Output the (X, Y) coordinate of the center of the cell containing the given text.  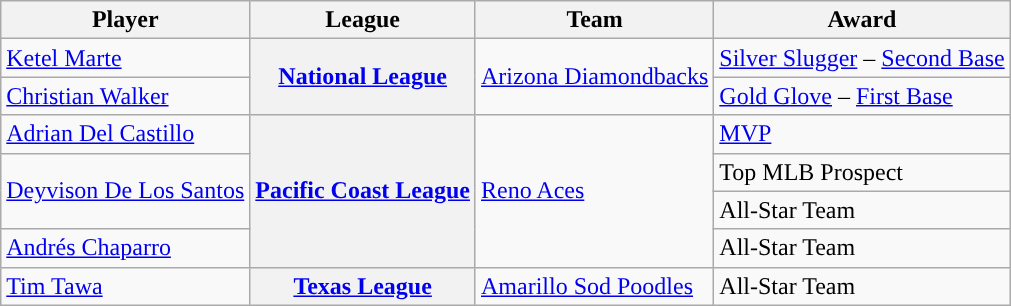
Deyvison De Los Santos (126, 191)
Top MLB Prospect (862, 172)
Amarillo Sod Poodles (594, 286)
Team (594, 20)
Tim Tawa (126, 286)
Adrian Del Castillo (126, 134)
Texas League (363, 286)
Christian Walker (126, 96)
Player (126, 20)
Pacific Coast League (363, 191)
Gold Glove – First Base (862, 96)
Andrés Chaparro (126, 248)
MVP (862, 134)
League (363, 20)
Award (862, 20)
Ketel Marte (126, 58)
Silver Slugger – Second Base (862, 58)
Reno Aces (594, 191)
National League (363, 77)
Arizona Diamondbacks (594, 77)
